For the text-containing cell, return its midpoint in [x, y] coordinate format. 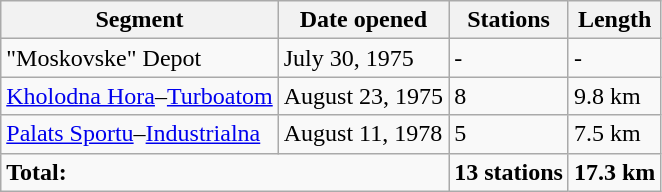
Date opened [363, 20]
5 [509, 134]
Length [614, 20]
8 [509, 96]
August 11, 1978 [363, 134]
August 23, 1975 [363, 96]
7.5 km [614, 134]
Segment [140, 20]
Stations [509, 20]
17.3 km [614, 172]
Kholodna Hora–Turboatom [140, 96]
"Moskovske" Depot [140, 58]
9.8 km [614, 96]
Total: [225, 172]
Palats Sportu–Industrialna [140, 134]
July 30, 1975 [363, 58]
13 stations [509, 172]
